Capture the cell that displays the provided text and extract its (x, y) central coordinate. 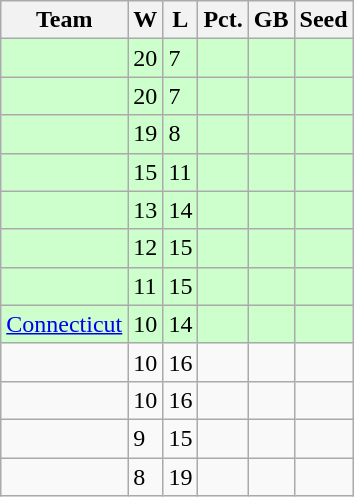
9 (146, 438)
Pct. (223, 20)
Connecticut (64, 324)
L (180, 20)
13 (146, 210)
Team (64, 20)
12 (146, 248)
Seed (324, 20)
GB (271, 20)
W (146, 20)
